Return [x, y] of the center of cell containing provided text 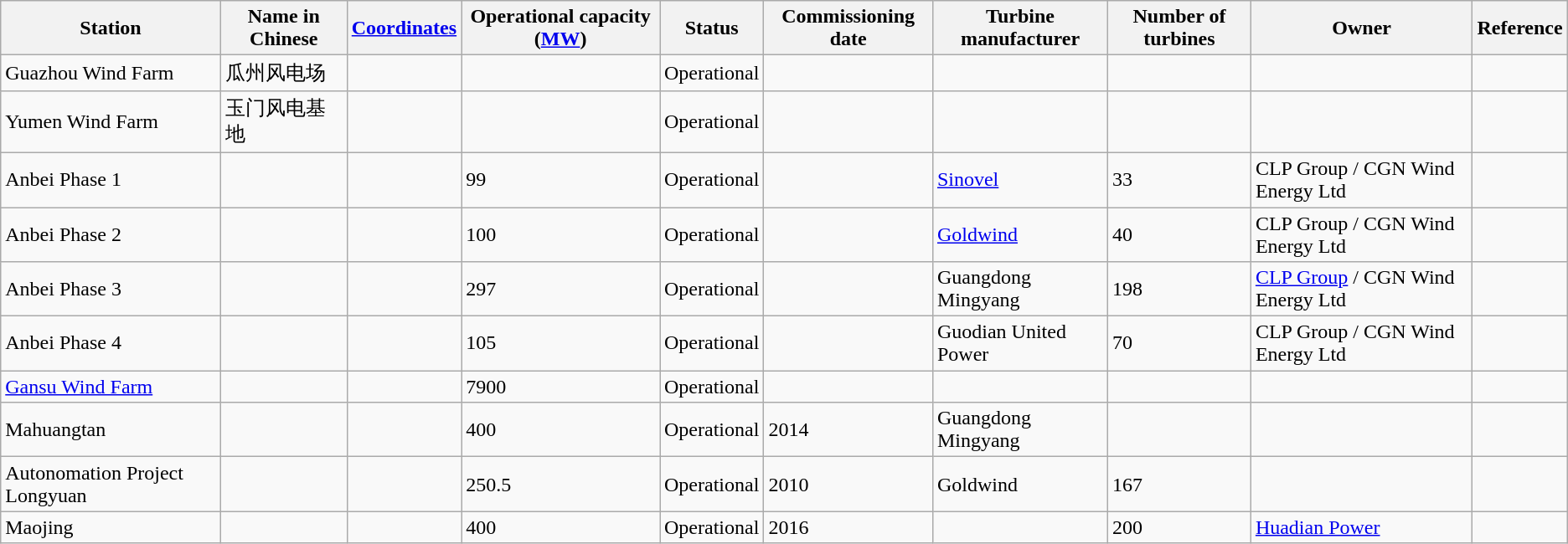
100 [561, 234]
40 [1179, 234]
200 [1179, 527]
Yumen Wind Farm [111, 121]
Owner [1362, 28]
297 [561, 290]
Anbei Phase 2 [111, 234]
Coordinates [404, 28]
2016 [848, 527]
Mahuangtan [111, 430]
Sinovel [1020, 179]
2010 [848, 484]
Anbei Phase 1 [111, 179]
Commissioning date [848, 28]
Guodian United Power [1020, 343]
Huadian Power [1362, 527]
7900 [561, 387]
105 [561, 343]
Station [111, 28]
Autonomation Project Longyuan [111, 484]
99 [561, 179]
Anbei Phase 4 [111, 343]
Turbine manufacturer [1020, 28]
Gansu Wind Farm [111, 387]
Name in Chinese [283, 28]
Maojing [111, 527]
Operational capacity (MW) [561, 28]
瓜州风电场 [283, 74]
Status [712, 28]
玉门风电基地 [283, 121]
250.5 [561, 484]
Guazhou Wind Farm [111, 74]
Reference [1519, 28]
198 [1179, 290]
70 [1179, 343]
167 [1179, 484]
33 [1179, 179]
2014 [848, 430]
Number of turbines [1179, 28]
Anbei Phase 3 [111, 290]
